Output the (X, Y) coordinate of the center of the cell containing the given text.  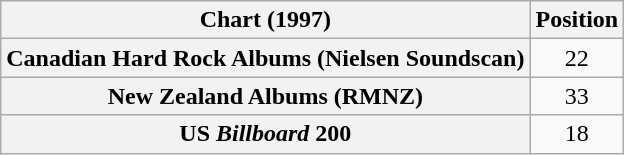
Chart (1997) (266, 20)
Canadian Hard Rock Albums (Nielsen Soundscan) (266, 58)
Position (577, 20)
18 (577, 134)
US Billboard 200 (266, 134)
22 (577, 58)
33 (577, 96)
New Zealand Albums (RMNZ) (266, 96)
